Return [X, Y] of the center of cell containing provided text 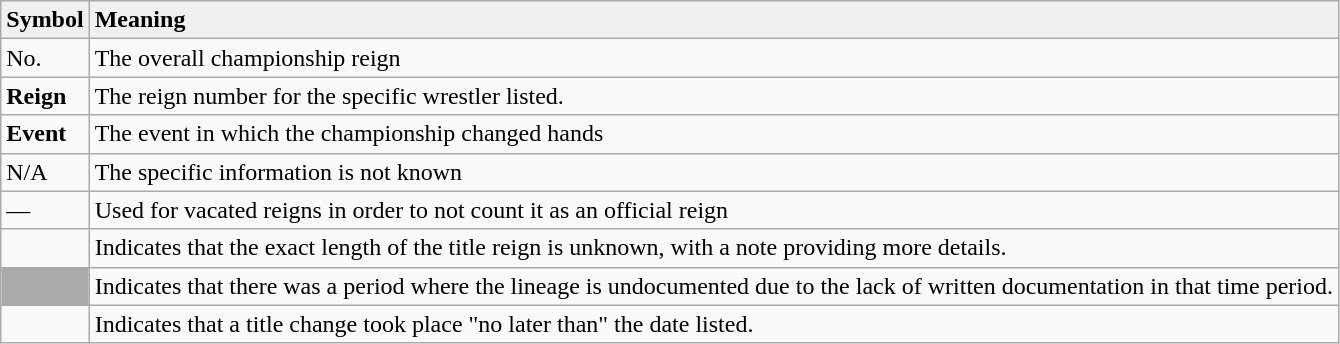
Symbol [45, 20]
Indicates that a title change took place "no later than" the date listed. [714, 324]
The overall championship reign [714, 58]
No. [45, 58]
Used for vacated reigns in order to not count it as an official reign [714, 210]
— [45, 210]
Indicates that there was a period where the lineage is undocumented due to the lack of written documentation in that time period. [714, 286]
N/A [45, 172]
Event [45, 134]
Indicates that the exact length of the title reign is unknown, with a note providing more details. [714, 248]
The specific information is not known [714, 172]
The event in which the championship changed hands [714, 134]
Meaning [714, 20]
The reign number for the specific wrestler listed. [714, 96]
Reign [45, 96]
